Locate the cell with the specified text and output its [X, Y] center coordinate. 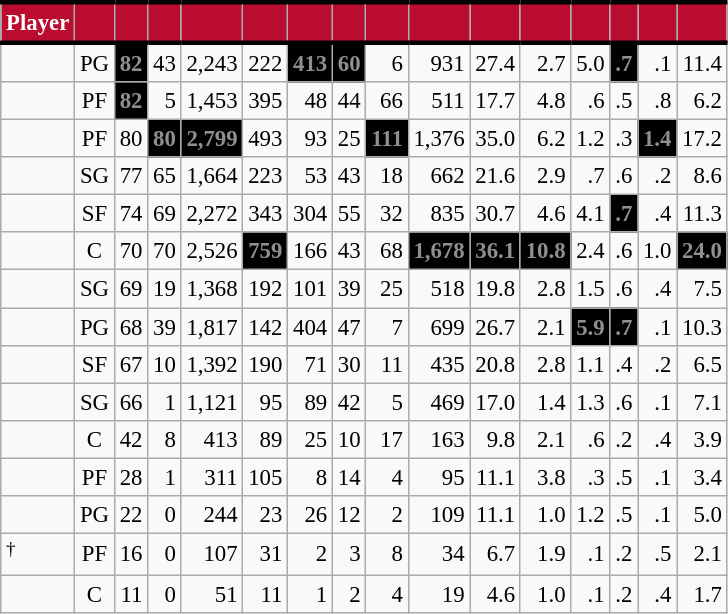
835 [439, 214]
1,376 [439, 139]
Player [38, 22]
4.8 [545, 101]
469 [439, 402]
435 [439, 364]
2,272 [212, 214]
2,243 [212, 62]
1.1 [590, 364]
10.3 [702, 327]
7.5 [702, 289]
18 [387, 176]
21.6 [495, 176]
17.2 [702, 139]
77 [130, 176]
107 [212, 554]
1.7 [702, 594]
6.7 [495, 554]
142 [266, 327]
93 [310, 139]
190 [266, 364]
30.7 [495, 214]
11.3 [702, 214]
3.4 [702, 477]
3 [348, 554]
111 [387, 139]
28 [130, 477]
166 [310, 251]
1.3 [590, 402]
65 [164, 176]
304 [310, 214]
10.8 [545, 251]
22 [130, 515]
5.9 [590, 327]
1,392 [212, 364]
1.9 [545, 554]
3.8 [545, 477]
1,817 [212, 327]
74 [130, 214]
222 [266, 62]
931 [439, 62]
2,526 [212, 251]
71 [310, 364]
404 [310, 327]
343 [266, 214]
3.9 [702, 439]
36.1 [495, 251]
1.5 [590, 289]
9.8 [495, 439]
† [38, 554]
17 [387, 439]
1,664 [212, 176]
30 [348, 364]
6.5 [702, 364]
244 [212, 515]
493 [266, 139]
223 [266, 176]
16 [130, 554]
7 [387, 327]
17.7 [495, 101]
.8 [658, 101]
7.1 [702, 402]
6 [387, 62]
32 [387, 214]
1,453 [212, 101]
67 [130, 364]
395 [266, 101]
12 [348, 515]
17.0 [495, 402]
662 [439, 176]
26.7 [495, 327]
19.8 [495, 289]
47 [348, 327]
105 [266, 477]
44 [348, 101]
192 [266, 289]
1,368 [212, 289]
2.9 [545, 176]
2.4 [590, 251]
24.0 [702, 251]
27.4 [495, 62]
1,678 [439, 251]
759 [266, 251]
53 [310, 176]
2,799 [212, 139]
109 [439, 515]
14 [348, 477]
311 [212, 477]
1,121 [212, 402]
2.7 [545, 62]
11.4 [702, 62]
55 [348, 214]
48 [310, 101]
518 [439, 289]
699 [439, 327]
511 [439, 101]
31 [266, 554]
26 [310, 515]
101 [310, 289]
35.0 [495, 139]
51 [212, 594]
4.1 [590, 214]
34 [439, 554]
60 [348, 62]
20.8 [495, 364]
23 [266, 515]
163 [439, 439]
8.6 [702, 176]
